Determine the [X, Y] coordinate at the center of the cell enclosing the given text.  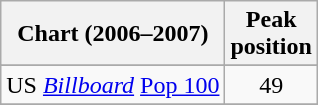
Peakposition [271, 34]
49 [271, 85]
US Billboard Pop 100 [113, 85]
Chart (2006–2007) [113, 34]
